Detect which cell encompasses the target text, then output its [x, y] center coordinate. 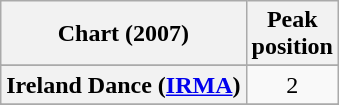
Ireland Dance (IRMA) [124, 85]
Peakposition [292, 34]
Chart (2007) [124, 34]
2 [292, 85]
